From the cell containing the given text, extract its center point as [X, Y] coordinate. 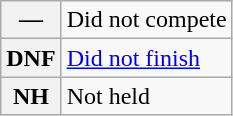
DNF [31, 58]
Did not compete [146, 20]
Did not finish [146, 58]
NH [31, 96]
Not held [146, 96]
— [31, 20]
